Scan for the cell matching the given text and deliver its (X, Y) coordinate at center. 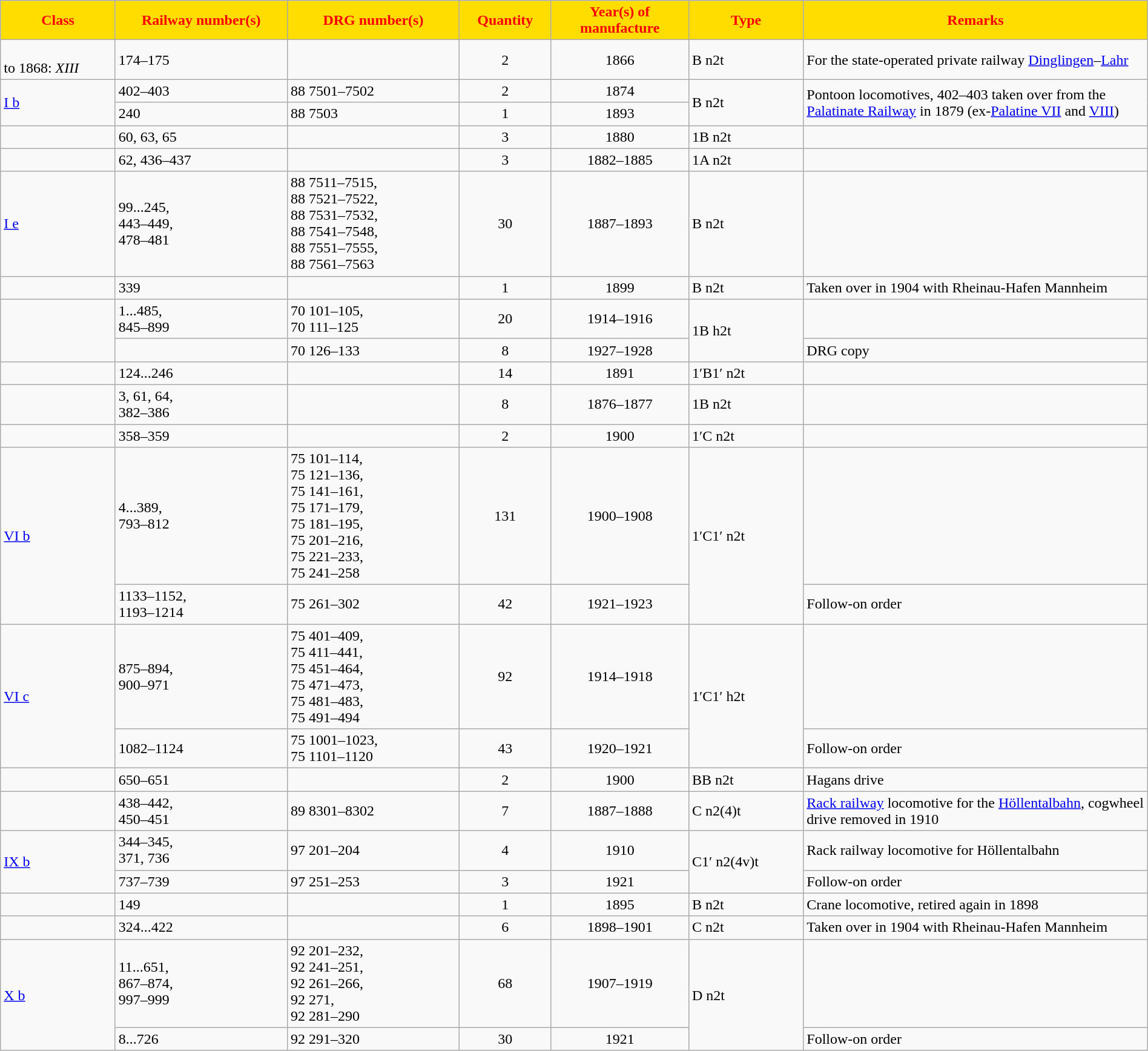
Class (58, 21)
IX b (58, 862)
339 (201, 288)
Hagans drive (975, 780)
88 7503 (373, 114)
149 (201, 904)
4...389, 793–812 (201, 516)
1887–1893 (620, 224)
to 1868: XIII (58, 59)
60, 63, 65 (201, 137)
I e (58, 224)
1921–1923 (620, 604)
650–651 (201, 780)
X b (58, 995)
1874 (620, 91)
1082–1124 (201, 748)
Type (746, 21)
1B h2t (746, 331)
88 7511–7515, 88 7521–7522, 88 7531–7532, 88 7541–7548, 88 7551–7555, 88 7561–7563 (373, 224)
D n2t (746, 995)
75 261–302 (373, 604)
324...422 (201, 927)
1914–1916 (620, 318)
I b (58, 102)
VI c (58, 696)
4 (506, 850)
1891 (620, 373)
8...726 (201, 1039)
1′C n2t (746, 435)
DRG number(s) (373, 21)
88 7501–7502 (373, 91)
For the state-operated private railway Dinglingen–Lahr (975, 59)
75 101–114, 75 121–136, 75 141–161, 75 171–179, 75 181–195, 75 201–216, 75 221–233, 75 241–258 (373, 516)
92 (506, 677)
1133–1152, 1193–1214 (201, 604)
C n2t (746, 927)
C1′ n2(4v)t (746, 862)
1A n2t (746, 160)
438–442, 450–451 (201, 811)
1866 (620, 59)
1898–1901 (620, 927)
Quantity (506, 21)
42 (506, 604)
124...246 (201, 373)
1887–1888 (620, 811)
DRG copy (975, 350)
174–175 (201, 59)
VI b (58, 536)
Crane locomotive, retired again in 1898 (975, 904)
358–359 (201, 435)
1882–1885 (620, 160)
1′B1′ n2t (746, 373)
14 (506, 373)
1899 (620, 288)
1′C1′ n2t (746, 536)
70 101–105, 70 111–125 (373, 318)
92 201–232, 92 241–251, 92 261–266, 92 271, 92 281–290 (373, 983)
1910 (620, 850)
1900–1908 (620, 516)
1914–1918 (620, 677)
97 201–204 (373, 850)
1927–1928 (620, 350)
6 (506, 927)
1907–1919 (620, 983)
3, 61, 64, 382–386 (201, 404)
70 126–133 (373, 350)
Remarks (975, 21)
BB n2t (746, 780)
99...245, 443–449, 478–481 (201, 224)
43 (506, 748)
1893 (620, 114)
68 (506, 983)
Pontoon locomotives, 402–403 taken over from the Palatinate Railway in 1879 (ex-Palatine VII and VIII) (975, 102)
62, 436–437 (201, 160)
344–345, 371, 736 (201, 850)
Rack railway locomotive for Höllentalbahn (975, 850)
240 (201, 114)
C n2(4)t (746, 811)
7 (506, 811)
1876–1877 (620, 404)
131 (506, 516)
11...651, 867–874, 997–999 (201, 983)
1′C1′ h2t (746, 696)
Rack railway locomotive for the Höllentalbahn, cogwheel drive removed in 1910 (975, 811)
1880 (620, 137)
875–894, 900–971 (201, 677)
20 (506, 318)
92 291–320 (373, 1039)
1895 (620, 904)
1...485, 845–899 (201, 318)
Railway number(s) (201, 21)
97 251–253 (373, 881)
75 401–409, 75 411–441, 75 451–464, 75 471–473, 75 481–483, 75 491–494 (373, 677)
89 8301–8302 (373, 811)
1920–1921 (620, 748)
402–403 (201, 91)
75 1001–1023, 75 1101–1120 (373, 748)
Year(s) of manufacture (620, 21)
737–739 (201, 881)
